Locate the cell with the specified text and output its [x, y] center coordinate. 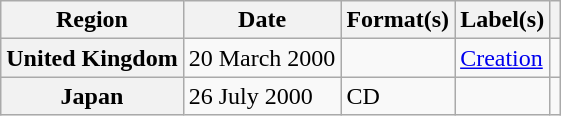
26 July 2000 [262, 96]
Date [262, 20]
Region [92, 20]
Creation [502, 58]
20 March 2000 [262, 58]
CD [398, 96]
United Kingdom [92, 58]
Format(s) [398, 20]
Label(s) [502, 20]
Japan [92, 96]
